Return the [X, Y] coordinate for the center point of the cell that contains the specified text.  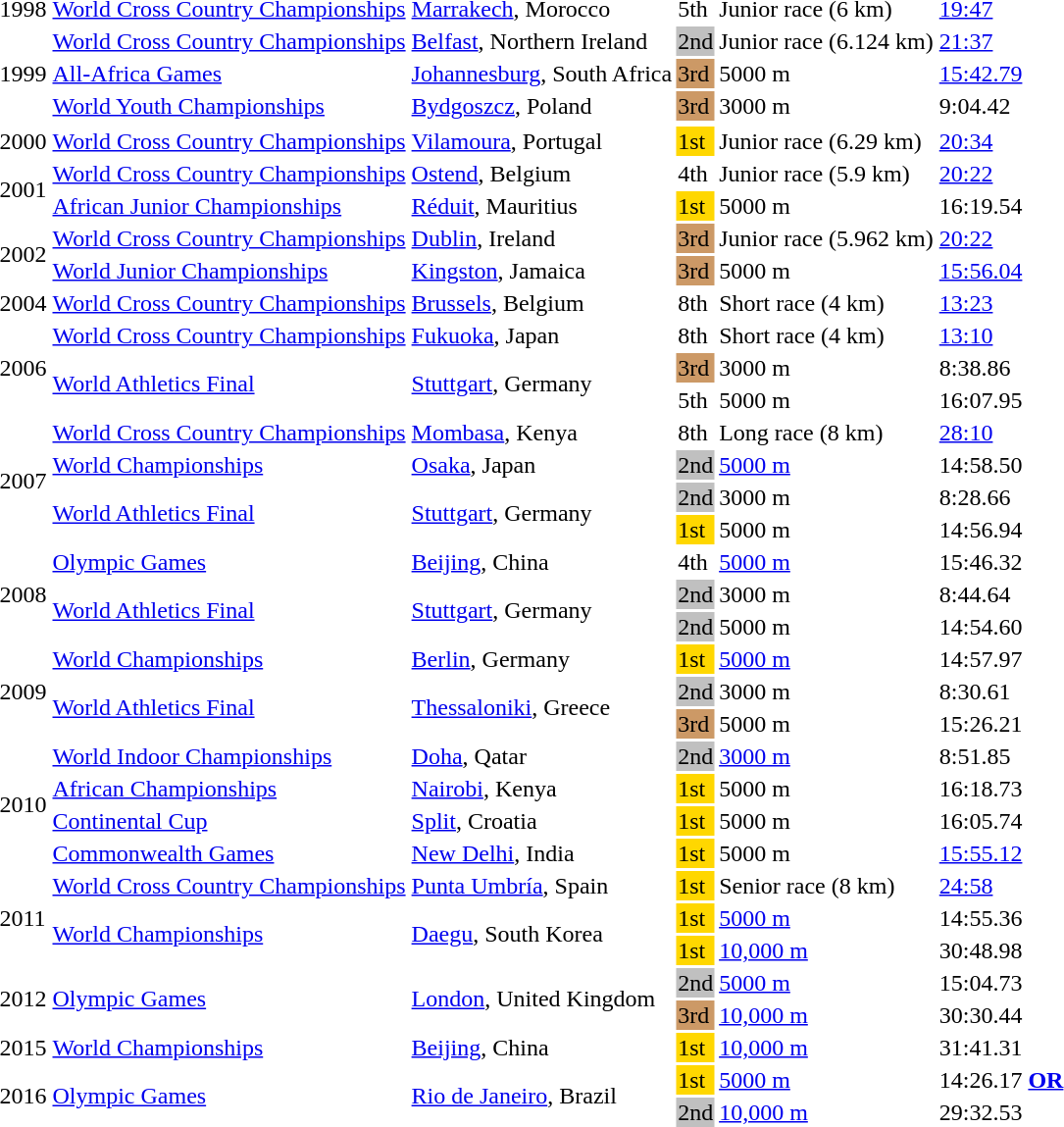
Réduit, Mauritius [541, 206]
Split, Croatia [541, 821]
Thessaloniki, Greece [541, 708]
London, United Kingdom [541, 999]
Mombasa, Kenya [541, 433]
Punta Umbría, Spain [541, 886]
Fukuoka, Japan [541, 335]
Junior race (5.9 km) [827, 174]
Belfast, Northern Ireland [541, 41]
Bydgoszcz, Poland [541, 106]
Senior race (8 km) [827, 886]
World Junior Championships [229, 271]
Junior race (5.962 km) [827, 238]
All-Africa Games [229, 74]
5th [696, 400]
Johannesburg, South Africa [541, 74]
Long race (8 km) [827, 433]
New Delhi, India [541, 853]
Rio de Janeiro, Brazil [541, 1097]
Continental Cup [229, 821]
Dublin, Ireland [541, 238]
Junior race (6.124 km) [827, 41]
Brussels, Belgium [541, 303]
Nairobi, Kenya [541, 789]
Berlin, Germany [541, 659]
Kingston, Jamaica [541, 271]
Ostend, Belgium [541, 174]
World Indoor Championships [229, 756]
African Junior Championships [229, 206]
Osaka, Japan [541, 465]
Commonwealth Games [229, 853]
World Youth Championships [229, 106]
Junior race (6.29 km) [827, 141]
Daegu, South Korea [541, 934]
Vilamoura, Portugal [541, 141]
African Championships [229, 789]
Doha, Qatar [541, 756]
